Determine the [X, Y] coordinate at the center of the cell enclosing the given text.  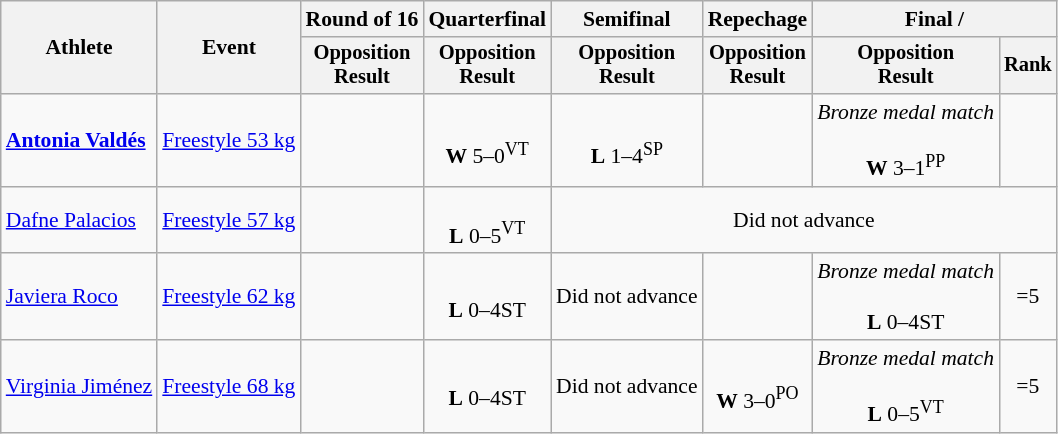
Bronze medal matchL 0–5VT [906, 386]
Dafne Palacios [80, 220]
Virginia Jiménez [80, 386]
Quarterfinal [487, 19]
Bronze medal matchW 3–1PP [906, 140]
Bronze medal matchL 0–4ST [906, 298]
Antonia Valdés [80, 140]
W 3–0PO [758, 386]
Rank [1028, 66]
L 0–5VT [487, 220]
Freestyle 53 kg [228, 140]
Round of 16 [362, 19]
Freestyle 57 kg [228, 220]
L 1–4SP [627, 140]
Freestyle 68 kg [228, 386]
Event [228, 48]
Freestyle 62 kg [228, 298]
Semifinal [627, 19]
Repechage [758, 19]
Athlete [80, 48]
Final / [934, 19]
Javiera Roco [80, 298]
W 5–0VT [487, 140]
